Return the [x, y] coordinate for the center point of the cell that contains the specified text.  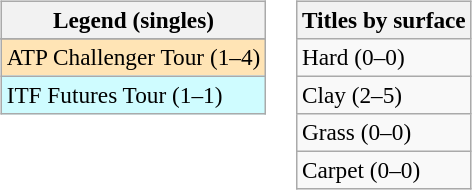
Carpet (0–0) [384, 171]
Hard (0–0) [384, 57]
Clay (2–5) [384, 95]
Grass (0–0) [384, 133]
Titles by surface [384, 20]
ITF Futures Tour (1–1) [133, 95]
ATP Challenger Tour (1–4) [133, 57]
Legend (singles) [133, 20]
